Output the (x, y) coordinate of the center of the cell containing the given text.  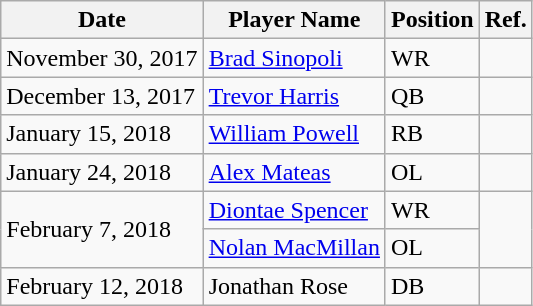
December 13, 2017 (102, 96)
Diontae Spencer (294, 210)
Trevor Harris (294, 96)
January 24, 2018 (102, 172)
Date (102, 20)
November 30, 2017 (102, 58)
Jonathan Rose (294, 286)
William Powell (294, 134)
QB (432, 96)
February 7, 2018 (102, 229)
Nolan MacMillan (294, 248)
Player Name (294, 20)
DB (432, 286)
RB (432, 134)
Ref. (506, 20)
January 15, 2018 (102, 134)
Alex Mateas (294, 172)
Position (432, 20)
February 12, 2018 (102, 286)
Brad Sinopoli (294, 58)
